Identify which cell holds the provided text, then report its [x, y] central coordinate. 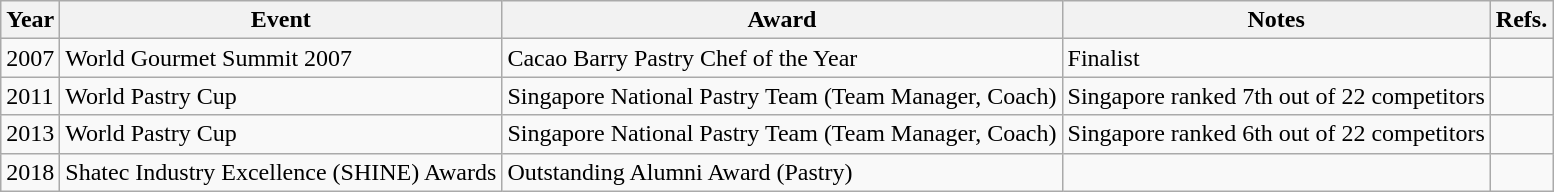
Award [782, 20]
Event [281, 20]
Outstanding Alumni Award (Pastry) [782, 172]
Shatec Industry Excellence (SHINE) Awards [281, 172]
Finalist [1276, 58]
Year [30, 20]
Singapore ranked 6th out of 22 competitors [1276, 134]
2007 [30, 58]
Refs. [1521, 20]
Notes [1276, 20]
2011 [30, 96]
Singapore ranked 7th out of 22 competitors [1276, 96]
Cacao Barry Pastry Chef of the Year [782, 58]
World Gourmet Summit 2007 [281, 58]
2018 [30, 172]
2013 [30, 134]
